Output the (x, y) coordinate of the center of the cell containing the given text.  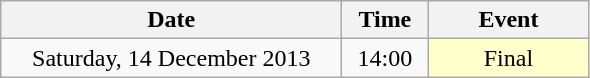
Date (172, 20)
Saturday, 14 December 2013 (172, 58)
14:00 (385, 58)
Final (508, 58)
Event (508, 20)
Time (385, 20)
